Output the [X, Y] coordinate of the center of the cell containing the given text.  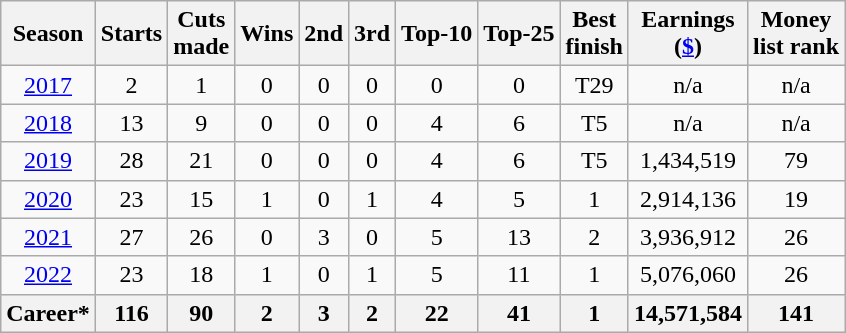
3rd [372, 34]
5,076,060 [688, 275]
Moneylist rank [796, 34]
15 [202, 199]
27 [131, 237]
9 [202, 123]
2nd [324, 34]
Top-10 [437, 34]
2021 [48, 237]
Top-25 [519, 34]
116 [131, 313]
2,914,136 [688, 199]
14,571,584 [688, 313]
90 [202, 313]
Bestfinish [594, 34]
18 [202, 275]
Season [48, 34]
Cutsmade [202, 34]
Starts [131, 34]
41 [519, 313]
2020 [48, 199]
28 [131, 161]
21 [202, 161]
79 [796, 161]
1,434,519 [688, 161]
11 [519, 275]
141 [796, 313]
19 [796, 199]
Career* [48, 313]
2022 [48, 275]
2019 [48, 161]
Earnings($) [688, 34]
2017 [48, 85]
3,936,912 [688, 237]
Wins [267, 34]
2018 [48, 123]
22 [437, 313]
T29 [594, 85]
